Search for the cell housing the specified text and yield its (X, Y) center coordinate. 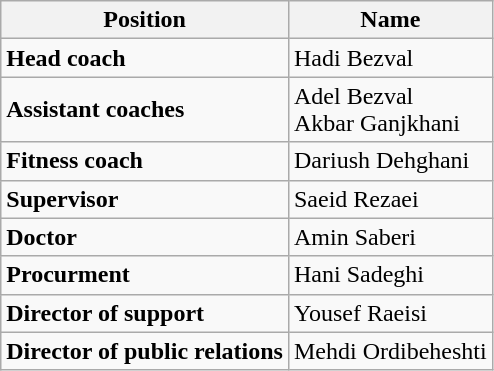
Head coach (145, 58)
Saeid Rezaei (390, 199)
Fitness coach (145, 161)
Name (390, 20)
Hadi Bezval (390, 58)
Doctor (145, 237)
Yousef Raeisi (390, 313)
Hani Sadeghi (390, 275)
Adel Bezval Akbar Ganjkhani (390, 110)
Procurment (145, 275)
Mehdi Ordibeheshti (390, 351)
Position (145, 20)
Assistant coaches (145, 110)
Director of public relations (145, 351)
Director of support (145, 313)
Supervisor (145, 199)
Dariush Dehghani (390, 161)
Amin Saberi (390, 237)
